Pinpoint the cell where the given text exists, returning its [X, Y] midpoint coordinate. 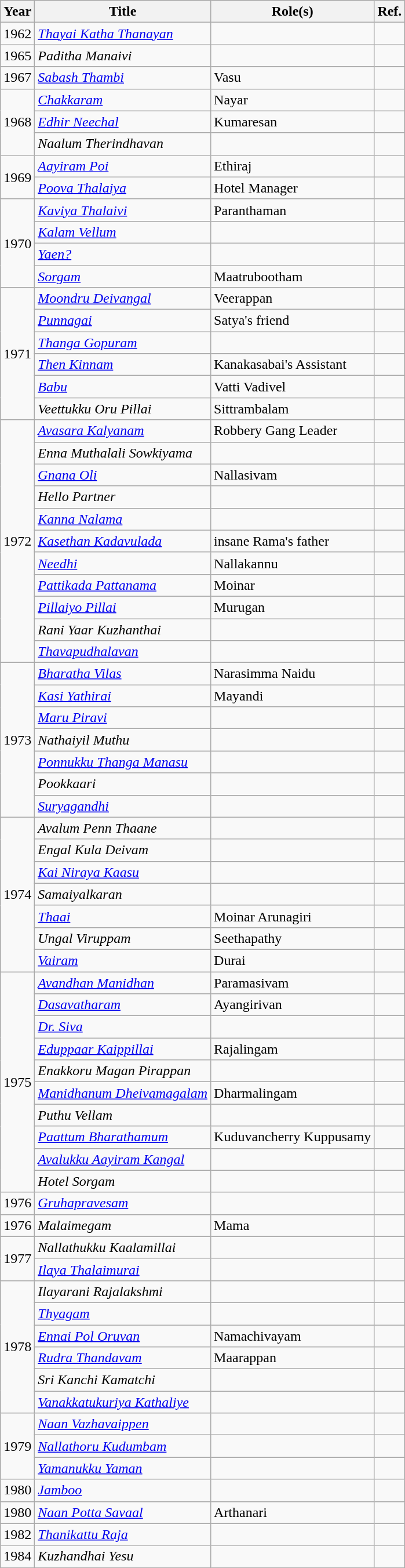
Rudra Thandavam [123, 1358]
Ungal Viruppam [123, 938]
Gnana Oli [123, 475]
1977 [17, 1258]
Dharmalingam [293, 1093]
Veettukku Oru Pillai [123, 409]
Enakkoru Magan Pirappan [123, 1071]
1970 [17, 243]
1967 [17, 78]
Nathaiyil Muthu [123, 740]
1962 [17, 34]
Bharatha Vilas [123, 674]
Rani Yaar Kuzhanthai [123, 629]
Hello Partner [123, 497]
Vairam [123, 960]
Kai Niraya Kaasu [123, 872]
Edhir Neechal [123, 122]
Pillaiyo Pillai [123, 607]
Thanga Gopuram [123, 343]
Yamanukku Yaman [123, 1468]
1972 [17, 542]
Vanakkatukuriya Kathaliye [123, 1402]
Nallasivam [293, 475]
Kanakasabai's Assistant [293, 365]
Rajalingam [293, 1049]
Satya's friend [293, 321]
1965 [17, 56]
Thavapudhalavan [123, 652]
1978 [17, 1346]
Kumaresan [293, 122]
Kalam Vellum [123, 232]
Moondru Deivangal [123, 299]
Paditha Manaivi [123, 56]
Ref. [389, 12]
Mama [293, 1225]
Kasethan Kadavulada [123, 541]
Gruhapravesam [123, 1203]
1968 [17, 122]
Maarappan [293, 1358]
Enna Muthalali Sowkiyama [123, 453]
Then Kinnam [123, 365]
Kuzhandhai Yesu [123, 1556]
Veerappan [293, 299]
Ethiraj [293, 166]
Ayangirivan [293, 1005]
Sittrambalam [293, 409]
Chakkaram [123, 100]
1971 [17, 354]
Namachivayam [293, 1335]
Hotel Sorgam [123, 1181]
Sri Kanchi Kamatchi [123, 1380]
Needhi [123, 563]
Sorgam [123, 277]
Nallathoru Kudumbam [123, 1446]
Ilaya Thalaimurai [123, 1269]
Paattum Bharathamum [123, 1137]
Puthu Vellam [123, 1115]
Nayar [293, 100]
1975 [17, 1082]
Thyagam [123, 1313]
Yaen? [123, 254]
Avandhan Manidhan [123, 983]
Engal Kula Deivam [123, 850]
Sabash Thambi [123, 78]
Ennai Pol Oruvan [123, 1335]
Moinar [293, 585]
1982 [17, 1534]
Arthanari [293, 1512]
Kaviya Thalaivi [123, 210]
Suryagandhi [123, 806]
Manidhanum Dheivamagalam [123, 1093]
Ponnukku Thanga Manasu [123, 762]
Robbery Gang Leader [293, 431]
1974 [17, 894]
Samaiyalkaran [123, 894]
Nallakannu [293, 563]
Nallathukku Kaalamillai [123, 1247]
Avasara Kalyanam [123, 431]
Moinar Arunagiri [293, 916]
Dr. Siva [123, 1027]
Naan Vazhavaippen [123, 1424]
Naan Potta Savaal [123, 1512]
Eduppaar Kaippillai [123, 1049]
Maatrubootham [293, 277]
Pattikada Pattanama [123, 585]
Avalukku Aayiram Kangal [123, 1159]
Kanna Nalama [123, 519]
Maru Piravi [123, 718]
Kasi Yathirai [123, 696]
1969 [17, 177]
Thayai Katha Thanayan [123, 34]
Durai [293, 960]
Malaimegam [123, 1225]
Aayiram Poi [123, 166]
Vasu [293, 78]
Thaai [123, 916]
Thanikattu Raja [123, 1534]
Pookkaari [123, 784]
Punnagai [123, 321]
1984 [17, 1556]
Vatti Vadivel [293, 387]
Ilayarani Rajalakshmi [123, 1291]
Poova Thalaiya [123, 188]
Narasimma Naidu [293, 674]
Paranthaman [293, 210]
Jamboo [123, 1490]
Year [17, 12]
1979 [17, 1446]
insane Rama's father [293, 541]
Mayandi [293, 696]
Dasavatharam [123, 1005]
Naalum Therindhavan [123, 144]
Title [123, 12]
1973 [17, 740]
Kuduvancherry Kuppusamy [293, 1137]
Role(s) [293, 12]
Murugan [293, 607]
Babu [123, 387]
Paramasivam [293, 983]
Hotel Manager [293, 188]
Avalum Penn Thaane [123, 828]
Seethapathy [293, 938]
